Determine the (X, Y) coordinate at the center of the cell enclosing the given text.  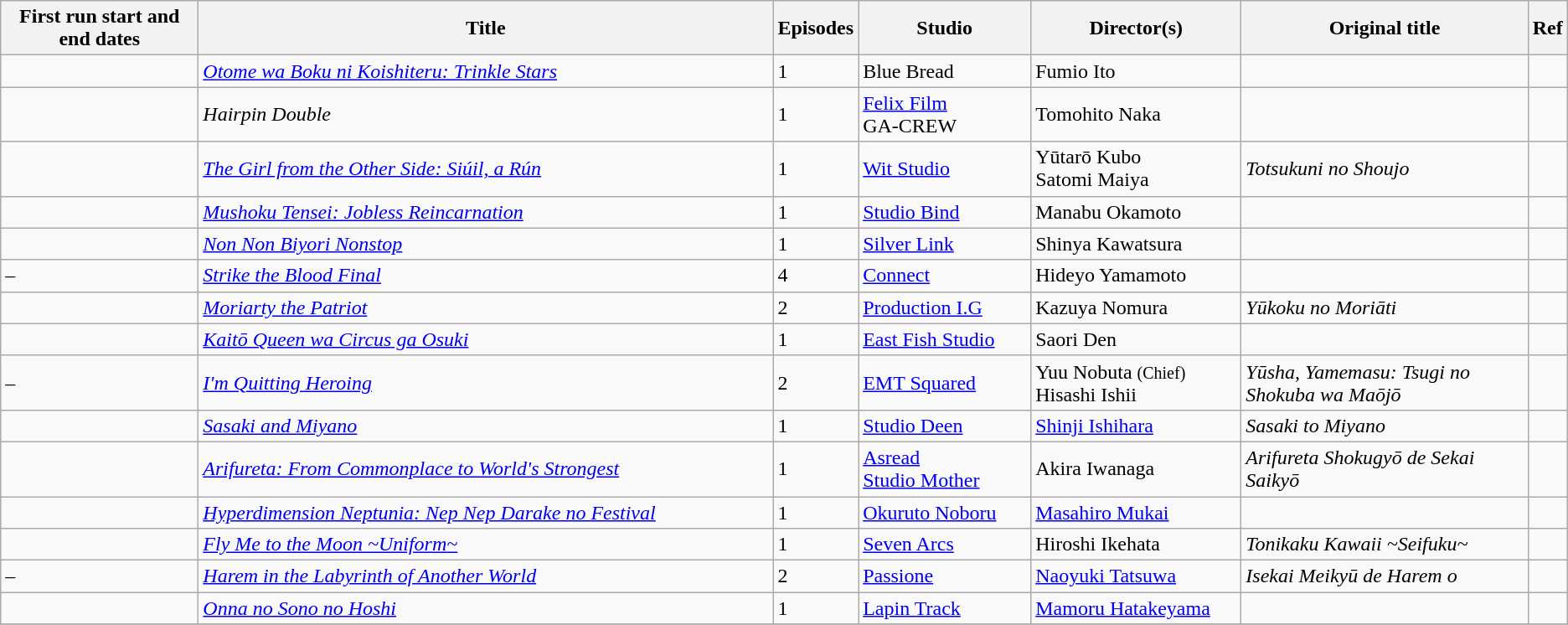
Hairpin Double (486, 114)
Mushoku Tensei: Jobless Reincarnation (486, 212)
Fumio Ito (1136, 71)
Felix FilmGA-CREW (945, 114)
Onna no Sono no Hoshi (486, 608)
AsreadStudio Mother (945, 469)
Original title (1385, 28)
Hideyo Yamamoto (1136, 276)
Studio Bind (945, 212)
Fly Me to the Moon ~Uniform~ (486, 545)
Kazuya Nomura (1136, 307)
Shinya Kawatsura (1136, 244)
Production I.G (945, 307)
Lapin Track (945, 608)
Wit Studio (945, 169)
Yūkoku no Moriāti (1385, 307)
Episodes (816, 28)
Manabu Okamoto (1136, 212)
Harem in the Labyrinth of Another World (486, 576)
Moriarty the Patriot (486, 307)
Hyperdimension Neptunia: Nep Nep Darake no Festival (486, 512)
Director(s) (1136, 28)
EMT Squared (945, 382)
Tonikaku Kawaii ~Seifuku~ (1385, 545)
4 (816, 276)
Yuu Nobuta (Chief)Hisashi Ishii (1136, 382)
Studio (945, 28)
First run start and end dates (100, 28)
Hiroshi Ikehata (1136, 545)
Totsukuni no Shoujo (1385, 169)
The Girl from the Other Side: Siúil, a Rún (486, 169)
Saori Den (1136, 339)
Arifureta: From Commonplace to World's Strongest (486, 469)
Non Non Biyori Nonstop (486, 244)
Connect (945, 276)
I'm Quitting Heroing (486, 382)
Otome wa Boku ni Koishiteru: Trinkle Stars (486, 71)
Kaitō Queen wa Circus ga Osuki (486, 339)
Ref (1548, 28)
Blue Bread (945, 71)
Silver Link (945, 244)
Akira Iwanaga (1136, 469)
Mamoru Hatakeyama (1136, 608)
East Fish Studio (945, 339)
Okuruto Noboru (945, 512)
Naoyuki Tatsuwa (1136, 576)
Shinji Ishihara (1136, 426)
Masahiro Mukai (1136, 512)
Passione (945, 576)
Strike the Blood Final (486, 276)
Title (486, 28)
Seven Arcs (945, 545)
Yūsha, Yamemasu: Tsugi no Shokuba wa Maōjō (1385, 382)
Yūtarō KuboSatomi Maiya (1136, 169)
Studio Deen (945, 426)
Isekai Meikyū de Harem o (1385, 576)
Sasaki to Miyano (1385, 426)
Tomohito Naka (1136, 114)
Sasaki and Miyano (486, 426)
Arifureta Shokugyō de Sekai Saikyō (1385, 469)
